From the cell containing the given text, extract its center point as [X, Y] coordinate. 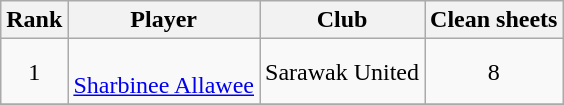
Club [342, 20]
Rank [34, 20]
Player [164, 20]
1 [34, 72]
Sharbinee Allawee [164, 72]
Clean sheets [494, 20]
Sarawak United [342, 72]
8 [494, 72]
